Scan for the cell matching the given text and deliver its [X, Y] coordinate at center. 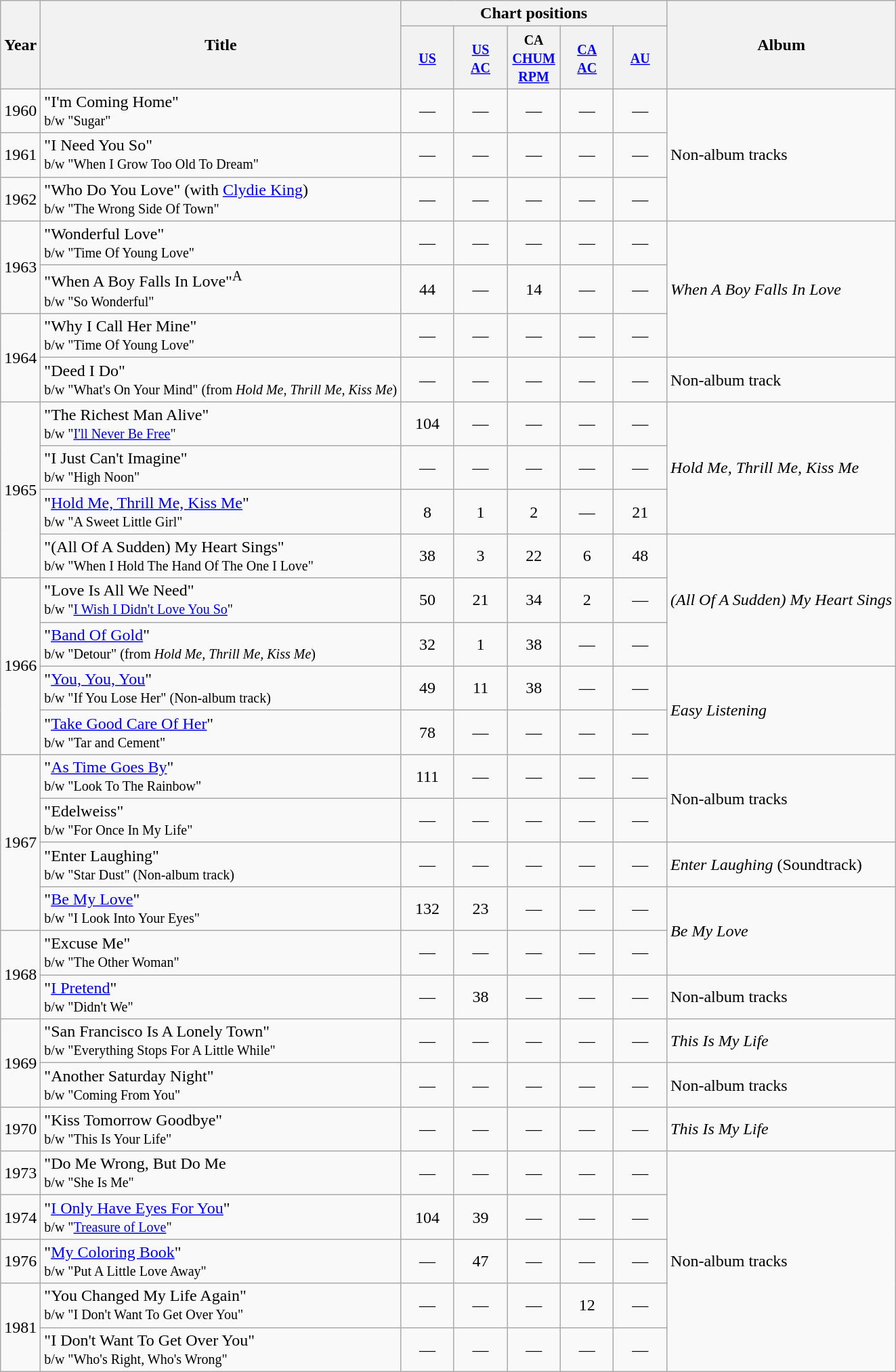
"The Richest Man Alive"b/w "I'll Never Be Free" [221, 424]
Title [221, 45]
14 [534, 289]
"I'm Coming Home"b/w "Sugar" [221, 111]
39 [481, 1217]
6 [586, 556]
Chart positions [534, 14]
US [428, 58]
"Enter Laughing"b/w "Star Dust" (Non-album track) [221, 865]
"Hold Me, Thrill Me, Kiss Me"b/w "A Sweet Little Girl" [221, 512]
1960 [20, 111]
44 [428, 289]
(All Of A Sudden) My Heart Sings [782, 600]
"Take Good Care Of Her"b/w "Tar and Cement" [221, 732]
AU [641, 58]
"I Just Can't Imagine"b/w "High Noon" [221, 467]
Non-album track [782, 379]
When A Boy Falls In Love [782, 289]
"Be My Love"b/w "I Look Into Your Eyes" [221, 908]
"I Need You So"b/w "When I Grow Too Old To Dream" [221, 154]
CAAC [586, 58]
12 [586, 1305]
"Why I Call Her Mine"b/w "Time Of Young Love" [221, 336]
1974 [20, 1217]
Hold Me, Thrill Me, Kiss Me [782, 467]
"As Time Goes By"b/w "Look To The Rainbow" [221, 776]
22 [534, 556]
"Wonderful Love"b/w "Time Of Young Love" [221, 243]
1964 [20, 358]
1967 [20, 842]
Enter Laughing (Soundtrack) [782, 865]
"I Only Have Eyes For You"b/w "Treasure of Love" [221, 1217]
CACHUM RPM [534, 58]
USAC [481, 58]
Album [782, 45]
1968 [20, 975]
1973 [20, 1173]
1966 [20, 666]
32 [428, 644]
"My Coloring Book"b/w "Put A Little Love Away" [221, 1262]
1976 [20, 1262]
50 [428, 600]
"Deed I Do"b/w "What's On Your Mind" (from Hold Me, Thrill Me, Kiss Me) [221, 379]
"Edelweiss"b/w "For Once In My Life" [221, 820]
"I Pretend"b/w "Didn't We" [221, 997]
"Another Saturday Night"b/w "Coming From You" [221, 1085]
Easy Listening [782, 710]
"When A Boy Falls In Love"Ab/w "So Wonderful" [221, 289]
11 [481, 688]
1981 [20, 1327]
"San Francisco Is A Lonely Town"b/w "Everything Stops For A Little While" [221, 1041]
1969 [20, 1063]
"I Don't Want To Get Over You"b/w "Who's Right, Who's Wrong" [221, 1350]
"Do Me Wrong, But Do Meb/w "She Is Me" [221, 1173]
1970 [20, 1129]
Be My Love [782, 930]
"You, You, You"b/w "If You Lose Her" (Non-album track) [221, 688]
34 [534, 600]
78 [428, 732]
Year [20, 45]
47 [481, 1262]
3 [481, 556]
1965 [20, 490]
1963 [20, 267]
"Love Is All We Need"b/w "I Wish I Didn't Love You So" [221, 600]
49 [428, 688]
1961 [20, 154]
111 [428, 776]
"You Changed My Life Again"b/w "I Don't Want To Get Over You" [221, 1305]
8 [428, 512]
1962 [20, 199]
23 [481, 908]
"Band Of Gold"b/w "Detour" (from Hold Me, Thrill Me, Kiss Me) [221, 644]
132 [428, 908]
"(All Of A Sudden) My Heart Sings"b/w "When I Hold The Hand Of The One I Love" [221, 556]
48 [641, 556]
"Excuse Me"b/w "The Other Woman" [221, 953]
"Who Do You Love" (with Clydie King)b/w "The Wrong Side Of Town" [221, 199]
"Kiss Tomorrow Goodbye"b/w "This Is Your Life" [221, 1129]
